Output the (X, Y) coordinate of the center of the cell containing the given text.  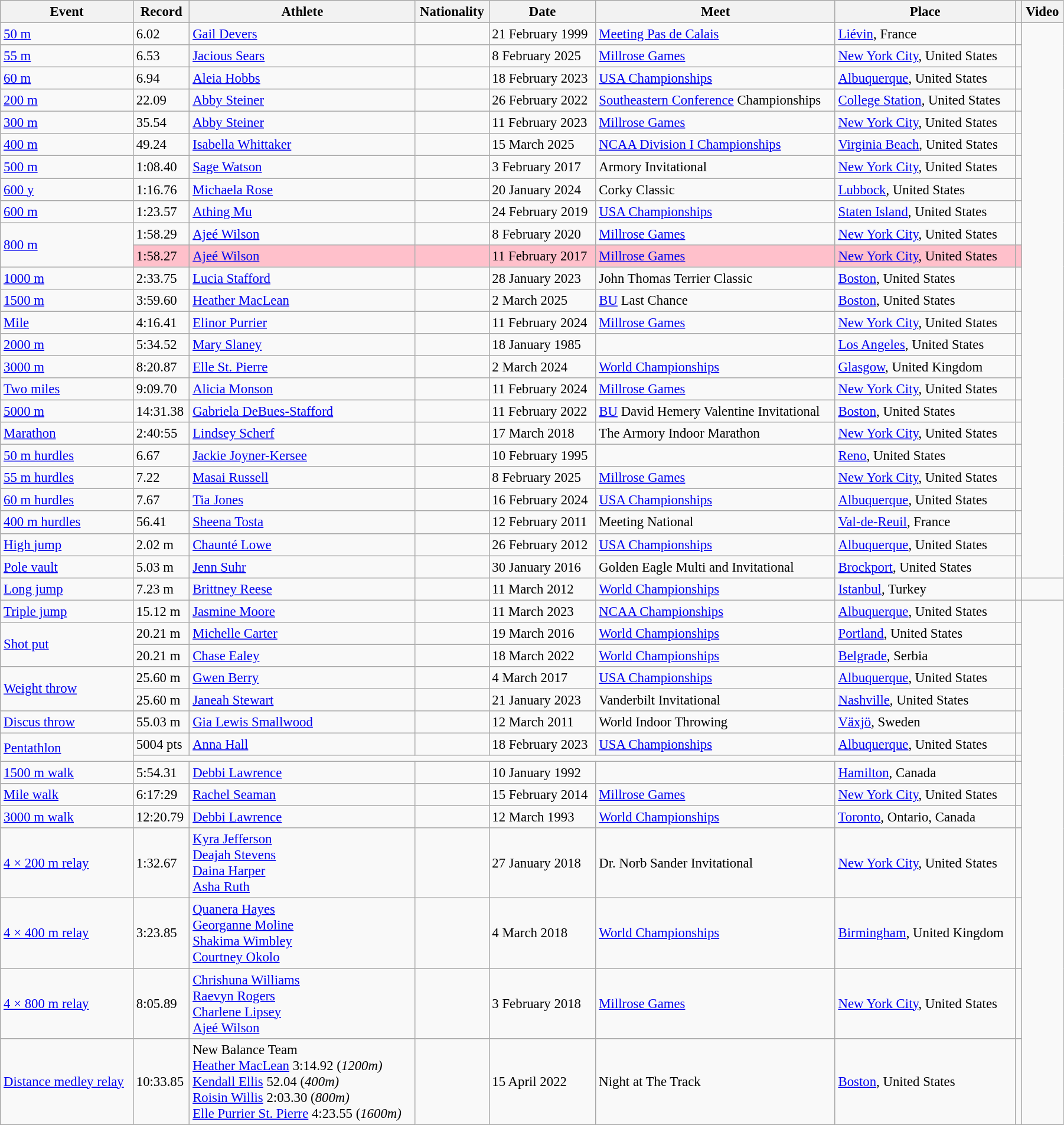
John Thomas Terrier Classic (716, 278)
8 February 2020 (542, 234)
Gwen Berry (302, 678)
49.24 (161, 145)
Kyra JeffersonDeajah StevensDaina HarperAsha Ruth (302, 863)
10:33.85 (161, 1081)
5004 pts (161, 745)
Birmingham, United Kingdom (925, 933)
8:20.87 (161, 367)
10 January 1992 (542, 773)
1500 m walk (67, 773)
50 m (67, 34)
6.94 (161, 79)
1:58.29 (161, 234)
Liévin, France (925, 34)
3:59.60 (161, 301)
12 February 2011 (542, 523)
2 March 2024 (542, 367)
Gabriela DeBues-Stafford (302, 412)
Reno, United States (925, 456)
28 January 2023 (542, 278)
Mile walk (67, 795)
19 March 2016 (542, 634)
11 March 2012 (542, 589)
Jasmine Moore (302, 611)
Triple jump (67, 611)
Pentathlon (67, 748)
15.12 m (161, 611)
Quanera HayesGeorganne MolineShakima WimbleyCourtney Okolo (302, 933)
200 m (67, 100)
7.23 m (161, 589)
Chaunté Lowe (302, 544)
400 m hurdles (67, 523)
Val-de-Reuil, France (925, 523)
55 m hurdles (67, 478)
Heather MacLean (302, 301)
500 m (67, 167)
12 March 1993 (542, 817)
8:05.89 (161, 1004)
Night at The Track (716, 1081)
Växjö, Sweden (925, 722)
Pole vault (67, 567)
21 January 2023 (542, 700)
Rachel Seaman (302, 795)
1:23.57 (161, 211)
BU David Hemery Valentine Invitational (716, 412)
60 m (67, 79)
Athlete (302, 12)
Tia Jones (302, 500)
Distance medley relay (67, 1081)
60 m hurdles (67, 500)
3 February 2017 (542, 167)
Jackie Joyner-Kersee (302, 456)
26 February 2012 (542, 544)
11 February 2023 (542, 123)
Date (542, 12)
400 m (67, 145)
800 m (67, 244)
World Indoor Throwing (716, 722)
NCAA Division I Championships (716, 145)
BU Last Chance (716, 301)
Jenn Suhr (302, 567)
18 March 2022 (542, 656)
Shot put (67, 645)
Nationality (452, 12)
11 February 2022 (542, 412)
26 February 2022 (542, 100)
Hamilton, Canada (925, 773)
4 × 200 m relay (67, 863)
Belgrade, Serbia (925, 656)
2:40:55 (161, 433)
11 March 2023 (542, 611)
3 February 2018 (542, 1004)
1:16.76 (161, 190)
Place (925, 12)
56.41 (161, 523)
3:23.85 (161, 933)
27 January 2018 (542, 863)
55 m (67, 56)
18 January 1985 (542, 345)
15 March 2025 (542, 145)
Dr. Norb Sander Invitational (716, 863)
21 February 1999 (542, 34)
High jump (67, 544)
9:09.70 (161, 389)
1:32.67 (161, 863)
24 February 2019 (542, 211)
New Balance TeamHeather MacLean 3:14.92 (1200m)Kendall Ellis 52.04 (400m)Roisin Willis 2:03.30 (800m)Elle Purrier St. Pierre 4:23.55 (1600m) (302, 1081)
College Station, United States (925, 100)
55.03 m (161, 722)
20 January 2024 (542, 190)
4:16.41 (161, 322)
3000 m walk (67, 817)
600 y (67, 190)
30 January 2016 (542, 567)
Record (161, 12)
Golden Eagle Multi and Invitational (716, 567)
1:58.27 (161, 256)
Lindsey Scherf (302, 433)
3000 m (67, 367)
Southeastern Conference Championships (716, 100)
Sheena Tosta (302, 523)
Video (1042, 12)
17 March 2018 (542, 433)
4 March 2018 (542, 933)
Sage Watson (302, 167)
NCAA Championships (716, 611)
1:08.40 (161, 167)
2.02 m (161, 544)
15 April 2022 (542, 1081)
Staten Island, United States (925, 211)
Brockport, United States (925, 567)
Weight throw (67, 689)
7.67 (161, 500)
Discus throw (67, 722)
2 March 2025 (542, 301)
Gail Devers (302, 34)
Janeah Stewart (302, 700)
Marathon (67, 433)
Athing Mu (302, 211)
Virginia Beach, United States (925, 145)
Michaela Rose (302, 190)
Lubbock, United States (925, 190)
6.67 (161, 456)
Gia Lewis Smallwood (302, 722)
Two miles (67, 389)
15 February 2014 (542, 795)
Vanderbilt Invitational (716, 700)
14:31.38 (161, 412)
4 × 800 m relay (67, 1004)
Anna Hall (302, 745)
5:54.31 (161, 773)
Long jump (67, 589)
Elle St. Pierre (302, 367)
4 × 400 m relay (67, 933)
300 m (67, 123)
Mary Slaney (302, 345)
Brittney Reese (302, 589)
Aleia Hobbs (302, 79)
5000 m (67, 412)
35.54 (161, 123)
16 February 2024 (542, 500)
6:17:29 (161, 795)
Armory Invitational (716, 167)
The Armory Indoor Marathon (716, 433)
Los Angeles, United States (925, 345)
6.02 (161, 34)
6.53 (161, 56)
12 March 2011 (542, 722)
Nashville, United States (925, 700)
Masai Russell (302, 478)
Mile (67, 322)
Corky Classic (716, 190)
Jacious Sears (302, 56)
12:20.79 (161, 817)
Istanbul, Turkey (925, 589)
Chase Ealey (302, 656)
10 February 1995 (542, 456)
Michelle Carter (302, 634)
Meeting National (716, 523)
Alicia Monson (302, 389)
Event (67, 12)
1000 m (67, 278)
600 m (67, 211)
Meeting Pas de Calais (716, 34)
Glasgow, United Kingdom (925, 367)
Meet (716, 12)
5.03 m (161, 567)
1500 m (67, 301)
5:34.52 (161, 345)
50 m hurdles (67, 456)
7.22 (161, 478)
Toronto, Ontario, Canada (925, 817)
Portland, United States (925, 634)
Chrishuna WilliamsRaevyn RogersCharlene LipseyAjeé Wilson (302, 1004)
Isabella Whittaker (302, 145)
11 February 2017 (542, 256)
2:33.75 (161, 278)
2000 m (67, 345)
Elinor Purrier (302, 322)
22.09 (161, 100)
4 March 2017 (542, 678)
Lucia Stafford (302, 278)
